Find where the given text appears and provide that cell's center as [x, y] coordinate. 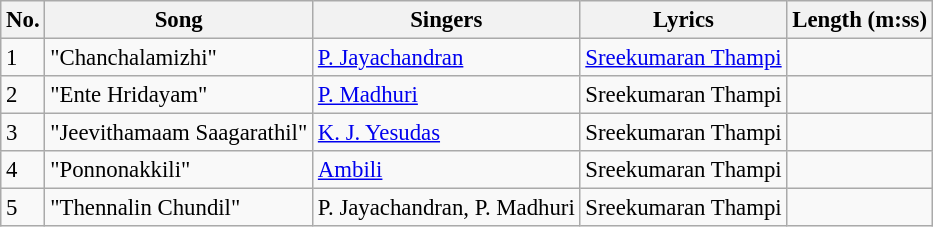
4 [23, 170]
Song [179, 20]
Singers [446, 20]
3 [23, 133]
"Chanchalamizhi" [179, 58]
2 [23, 95]
Lyrics [684, 20]
Length (m:ss) [860, 20]
"Ponnonakkili" [179, 170]
"Thennalin Chundil" [179, 208]
P. Jayachandran, P. Madhuri [446, 208]
No. [23, 20]
P. Madhuri [446, 95]
P. Jayachandran [446, 58]
"Ente Hridayam" [179, 95]
1 [23, 58]
"Jeevithamaam Saagarathil" [179, 133]
Ambili [446, 170]
K. J. Yesudas [446, 133]
5 [23, 208]
